From the cell containing the given text, extract its center point as (X, Y) coordinate. 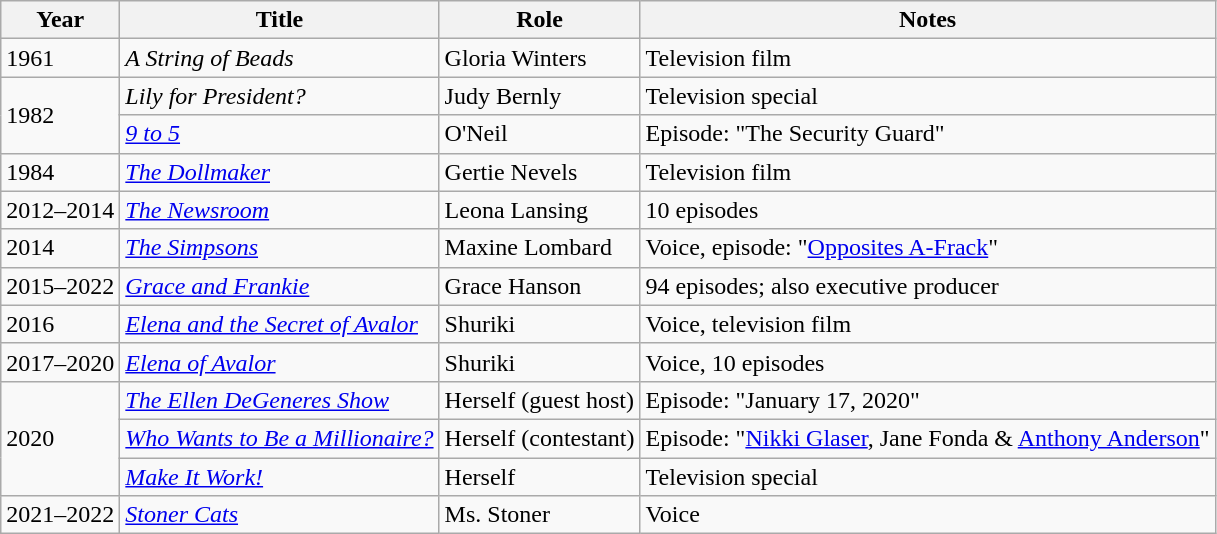
Voice, episode: "Opposites A-Frack" (928, 248)
2015–2022 (60, 286)
Gertie Nevels (540, 172)
The Ellen DeGeneres Show (280, 400)
Title (280, 20)
2012–2014 (60, 210)
Voice, television film (928, 324)
Grace and Frankie (280, 286)
Leona Lansing (540, 210)
Elena of Avalor (280, 362)
Notes (928, 20)
Make It Work! (280, 477)
Role (540, 20)
Grace Hanson (540, 286)
Voice, 10 episodes (928, 362)
Gloria Winters (540, 58)
Episode: "The Security Guard" (928, 134)
9 to 5 (280, 134)
94 episodes; also executive producer (928, 286)
Elena and the Secret of Avalor (280, 324)
Judy Bernly (540, 96)
2014 (60, 248)
A String of Beads (280, 58)
Lily for President? (280, 96)
Herself (guest host) (540, 400)
The Dollmaker (280, 172)
1984 (60, 172)
10 episodes (928, 210)
2017–2020 (60, 362)
2020 (60, 438)
Herself (contestant) (540, 438)
Maxine Lombard (540, 248)
Year (60, 20)
Episode: "January 17, 2020" (928, 400)
The Newsroom (280, 210)
Herself (540, 477)
2016 (60, 324)
Ms. Stoner (540, 515)
2021–2022 (60, 515)
Who Wants to Be a Millionaire? (280, 438)
1982 (60, 115)
Stoner Cats (280, 515)
1961 (60, 58)
O'Neil (540, 134)
The Simpsons (280, 248)
Voice (928, 515)
Episode: "Nikki Glaser, Jane Fonda & Anthony Anderson" (928, 438)
